Pinpoint the cell where the given text exists, returning its (x, y) midpoint coordinate. 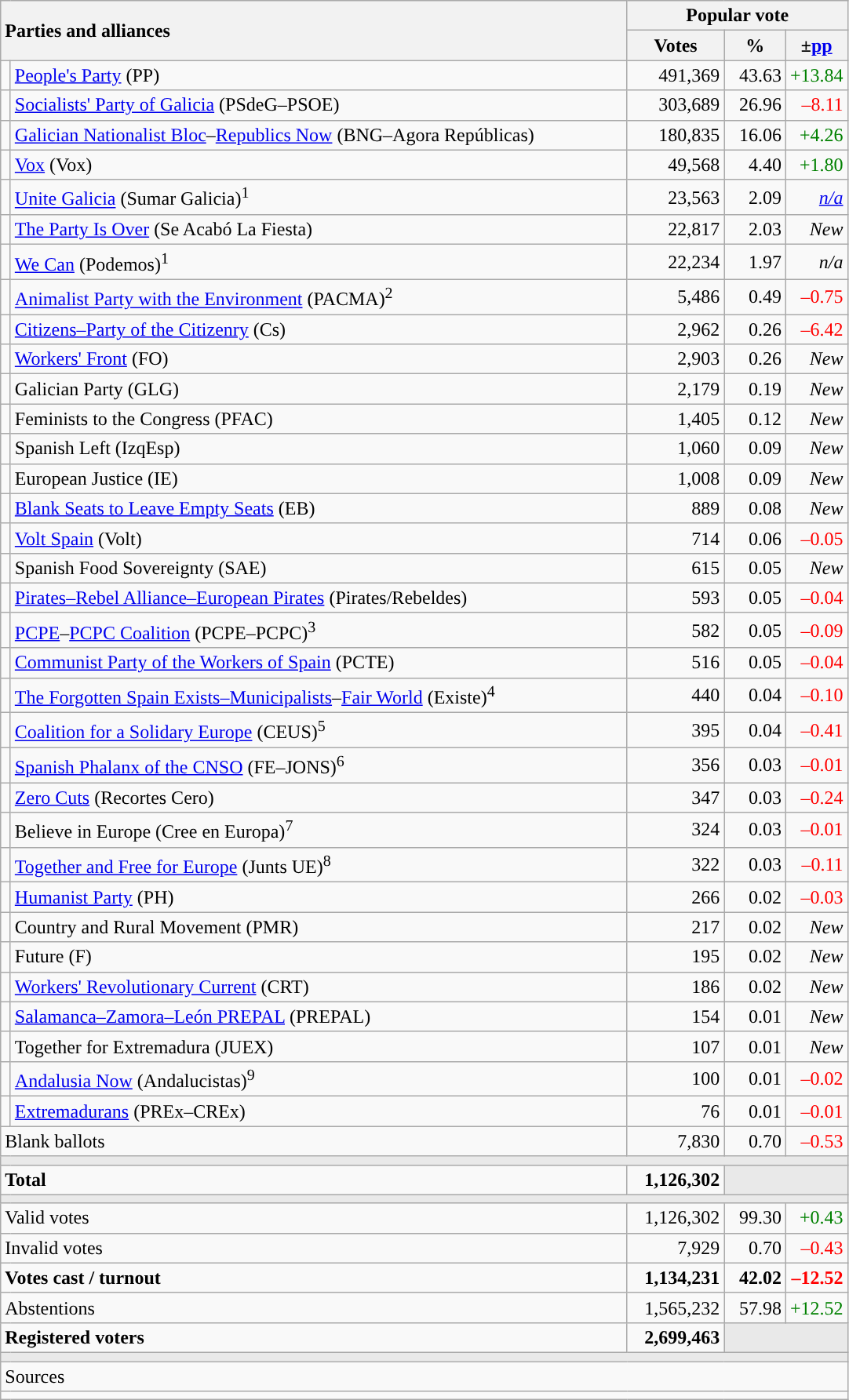
Parties and alliances (314, 31)
26.96 (755, 105)
76 (676, 1111)
347 (676, 798)
2,699,463 (676, 1337)
491,369 (676, 75)
Together for Extremadura (JUEX) (319, 1046)
582 (676, 631)
Future (F) (319, 957)
+13.84 (816, 75)
5,486 (676, 296)
Votes (676, 45)
99.30 (755, 1218)
0.06 (755, 538)
Spanish Food Sovereignty (SAE) (319, 568)
2,179 (676, 389)
Pirates–Rebel Alliance–European Pirates (Pirates/Rebeldes) (319, 598)
266 (676, 897)
100 (676, 1079)
Registered voters (314, 1337)
615 (676, 568)
Together and Free for Europe (Junts UE)8 (319, 864)
–8.11 (816, 105)
356 (676, 765)
–6.42 (816, 329)
–0.24 (816, 798)
Feminists to the Congress (PFAC) (319, 419)
49,568 (676, 165)
Unite Galicia (Sumar Galicia)1 (319, 198)
43.63 (755, 75)
395 (676, 731)
Socialists' Party of Galicia (PSdeG–PSOE) (319, 105)
Workers' Revolutionary Current (CRT) (319, 987)
303,689 (676, 105)
154 (676, 1016)
0.12 (755, 419)
Popular vote (738, 16)
2.03 (755, 230)
516 (676, 663)
Total (314, 1180)
–0.75 (816, 296)
Spanish Left (IzqEsp) (319, 449)
Communist Party of the Workers of Spain (PCTE) (319, 663)
The Party Is Over (Se Acabó La Fiesta) (319, 230)
Humanist Party (PH) (319, 897)
Vox (Vox) (319, 165)
Extremadurans (PREx–CREx) (319, 1111)
% (755, 45)
22,234 (676, 262)
7,830 (676, 1141)
Workers' Front (FO) (319, 359)
0.19 (755, 389)
–0.05 (816, 538)
889 (676, 508)
–0.11 (816, 864)
1.97 (755, 262)
Volt Spain (Volt) (319, 538)
+0.43 (816, 1218)
593 (676, 598)
22,817 (676, 230)
180,835 (676, 135)
2,903 (676, 359)
217 (676, 927)
Citizens–Party of the Citizenry (Cs) (319, 329)
People's Party (PP) (319, 75)
–0.10 (816, 695)
Abstentions (314, 1307)
322 (676, 864)
42.02 (755, 1278)
±pp (816, 45)
7,929 (676, 1248)
Zero Cuts (Recortes Cero) (319, 798)
1,060 (676, 449)
1,134,231 (676, 1278)
–0.43 (816, 1248)
+1.80 (816, 165)
23,563 (676, 198)
4.40 (755, 165)
We Can (Podemos)1 (319, 262)
Andalusia Now (Andalucistas)9 (319, 1079)
2.09 (755, 198)
Valid votes (314, 1218)
0.49 (755, 296)
Coalition for a Solidary Europe (CEUS)5 (319, 731)
–12.52 (816, 1278)
324 (676, 830)
1,565,232 (676, 1307)
2,962 (676, 329)
1,008 (676, 478)
Spanish Phalanx of the CNSO (FE–JONS)6 (319, 765)
57.98 (755, 1307)
–0.02 (816, 1079)
16.06 (755, 135)
Invalid votes (314, 1248)
107 (676, 1046)
Believe in Europe (Cree en Europa)7 (319, 830)
Votes cast / turnout (314, 1278)
0.08 (755, 508)
Sources (424, 1376)
PCPE–PCPC Coalition (PCPE–PCPC)3 (319, 631)
Blank ballots (314, 1141)
714 (676, 538)
+12.52 (816, 1307)
Animalist Party with the Environment (PACMA)2 (319, 296)
440 (676, 695)
–0.03 (816, 897)
Salamanca–Zamora–León PREPAL (PREPAL) (319, 1016)
186 (676, 987)
Galician Nationalist Bloc–Republics Now (BNG–Agora Repúblicas) (319, 135)
Blank Seats to Leave Empty Seats (EB) (319, 508)
–0.41 (816, 731)
European Justice (IE) (319, 478)
–0.53 (816, 1141)
Country and Rural Movement (PMR) (319, 927)
195 (676, 957)
–0.09 (816, 631)
Galician Party (GLG) (319, 389)
1,405 (676, 419)
The Forgotten Spain Exists–Municipalists–Fair World (Existe)4 (319, 695)
+4.26 (816, 135)
